Search for the cell housing the specified text and yield its [x, y] center coordinate. 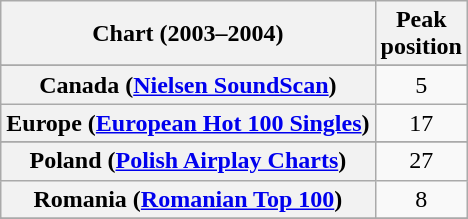
Canada (Nielsen SoundScan) [188, 85]
8 [421, 199]
17 [421, 123]
Romania (Romanian Top 100) [188, 199]
5 [421, 85]
Europe (European Hot 100 Singles) [188, 123]
27 [421, 161]
Poland (Polish Airplay Charts) [188, 161]
Chart (2003–2004) [188, 34]
Peak position [421, 34]
